Locate the cell with the specified text and output its [x, y] center coordinate. 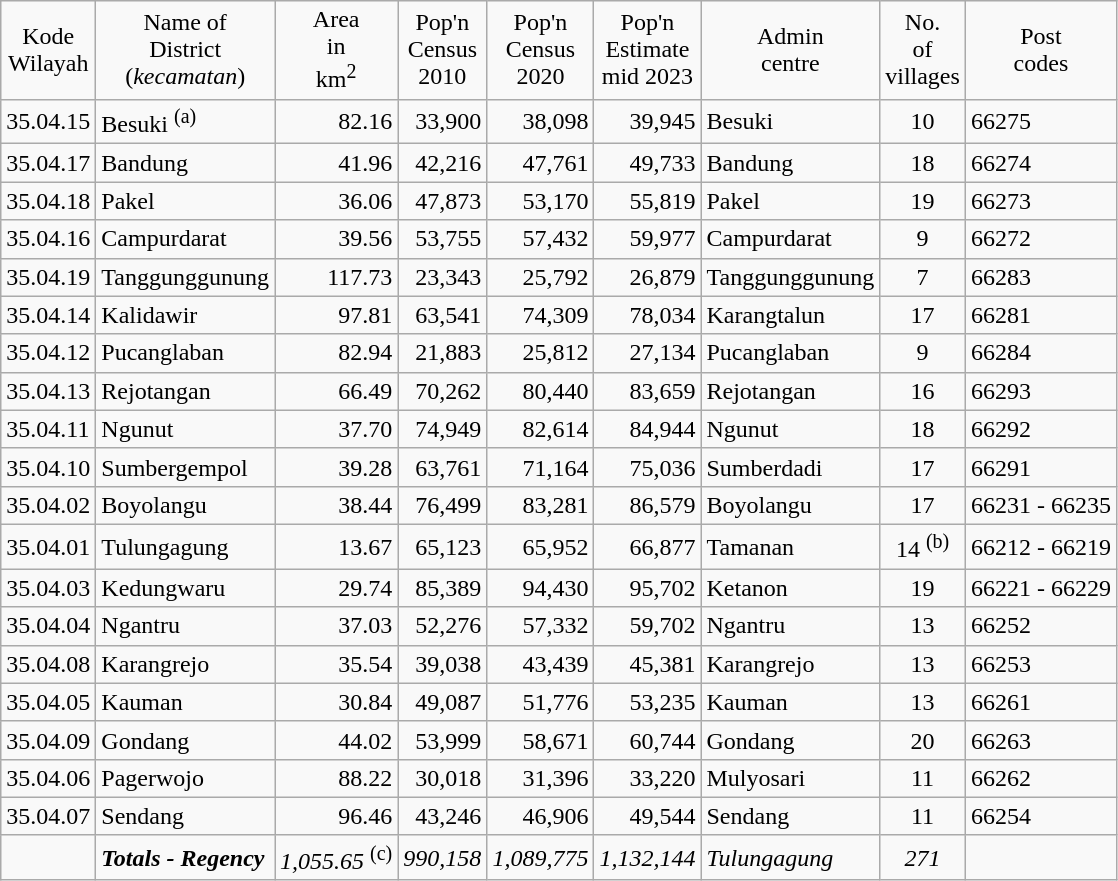
44.02 [336, 740]
47,761 [540, 163]
66274 [1040, 163]
Name ofDistrict(kecamatan) [186, 50]
39.28 [336, 467]
Sumberdadi [790, 467]
49,733 [648, 163]
45,381 [648, 664]
66212 - 66219 [1040, 546]
65,123 [442, 546]
27,134 [648, 353]
96.46 [336, 816]
Kedungwaru [186, 588]
35.04.18 [48, 201]
97.81 [336, 315]
271 [923, 858]
52,276 [442, 626]
14 (b) [923, 546]
Admincentre [790, 50]
65,952 [540, 546]
80,440 [540, 391]
36.06 [336, 201]
35.04.10 [48, 467]
59,702 [648, 626]
30.84 [336, 702]
1,055.65 (c) [336, 858]
86,579 [648, 505]
38.44 [336, 505]
42,216 [442, 163]
Besuki [790, 122]
51,776 [540, 702]
66231 - 66235 [1040, 505]
31,396 [540, 778]
66293 [1040, 391]
37.03 [336, 626]
Besuki (a) [186, 122]
66253 [1040, 664]
39.56 [336, 239]
16 [923, 391]
35.04.11 [48, 429]
41.96 [336, 163]
59,977 [648, 239]
66262 [1040, 778]
49,087 [442, 702]
76,499 [442, 505]
82.94 [336, 353]
Kode Wilayah [48, 50]
33,900 [442, 122]
23,343 [442, 277]
66261 [1040, 702]
35.04.13 [48, 391]
55,819 [648, 201]
53,170 [540, 201]
29.74 [336, 588]
35.04.19 [48, 277]
38,098 [540, 122]
66292 [1040, 429]
35.04.04 [48, 626]
46,906 [540, 816]
66,877 [648, 546]
60,744 [648, 740]
26,879 [648, 277]
85,389 [442, 588]
13.67 [336, 546]
66291 [1040, 467]
57,432 [540, 239]
66275 [1040, 122]
53,755 [442, 239]
49,544 [648, 816]
35.04.14 [48, 315]
1,089,775 [540, 858]
25,812 [540, 353]
66252 [1040, 626]
Pop'nCensus2020 [540, 50]
35.04.05 [48, 702]
35.04.09 [48, 740]
66221 - 66229 [1040, 588]
Tamanan [790, 546]
10 [923, 122]
35.04.12 [48, 353]
21,883 [442, 353]
35.04.07 [48, 816]
39,945 [648, 122]
33,220 [648, 778]
35.04.16 [48, 239]
35.04.03 [48, 588]
Ketanon [790, 588]
Mulyosari [790, 778]
70,262 [442, 391]
74,309 [540, 315]
88.22 [336, 778]
71,164 [540, 467]
82.16 [336, 122]
75,036 [648, 467]
53,235 [648, 702]
43,439 [540, 664]
94,430 [540, 588]
7 [923, 277]
35.04.08 [48, 664]
63,761 [442, 467]
Pagerwojo [186, 778]
Pop'nEstimatemid 2023 [648, 50]
Kalidawir [186, 315]
58,671 [540, 740]
83,659 [648, 391]
57,332 [540, 626]
66281 [1040, 315]
117.73 [336, 277]
47,873 [442, 201]
35.54 [336, 664]
78,034 [648, 315]
1,132,144 [648, 858]
990,158 [442, 858]
35.04.02 [48, 505]
95,702 [648, 588]
66283 [1040, 277]
66.49 [336, 391]
Totals - Regency [186, 858]
43,246 [442, 816]
66272 [1040, 239]
53,999 [442, 740]
20 [923, 740]
37.70 [336, 429]
66284 [1040, 353]
35.04.06 [48, 778]
Sumbergempol [186, 467]
39,038 [442, 664]
66273 [1040, 201]
Area in km2 [336, 50]
74,949 [442, 429]
No. ofvillages [923, 50]
83,281 [540, 505]
35.04.17 [48, 163]
25,792 [540, 277]
Pop'nCensus2010 [442, 50]
63,541 [442, 315]
35.04.01 [48, 546]
Postcodes [1040, 50]
82,614 [540, 429]
35.04.15 [48, 122]
30,018 [442, 778]
66254 [1040, 816]
84,944 [648, 429]
Karangtalun [790, 315]
66263 [1040, 740]
